Extract the [x, y] coordinate from the center of the cell holding the provided text.  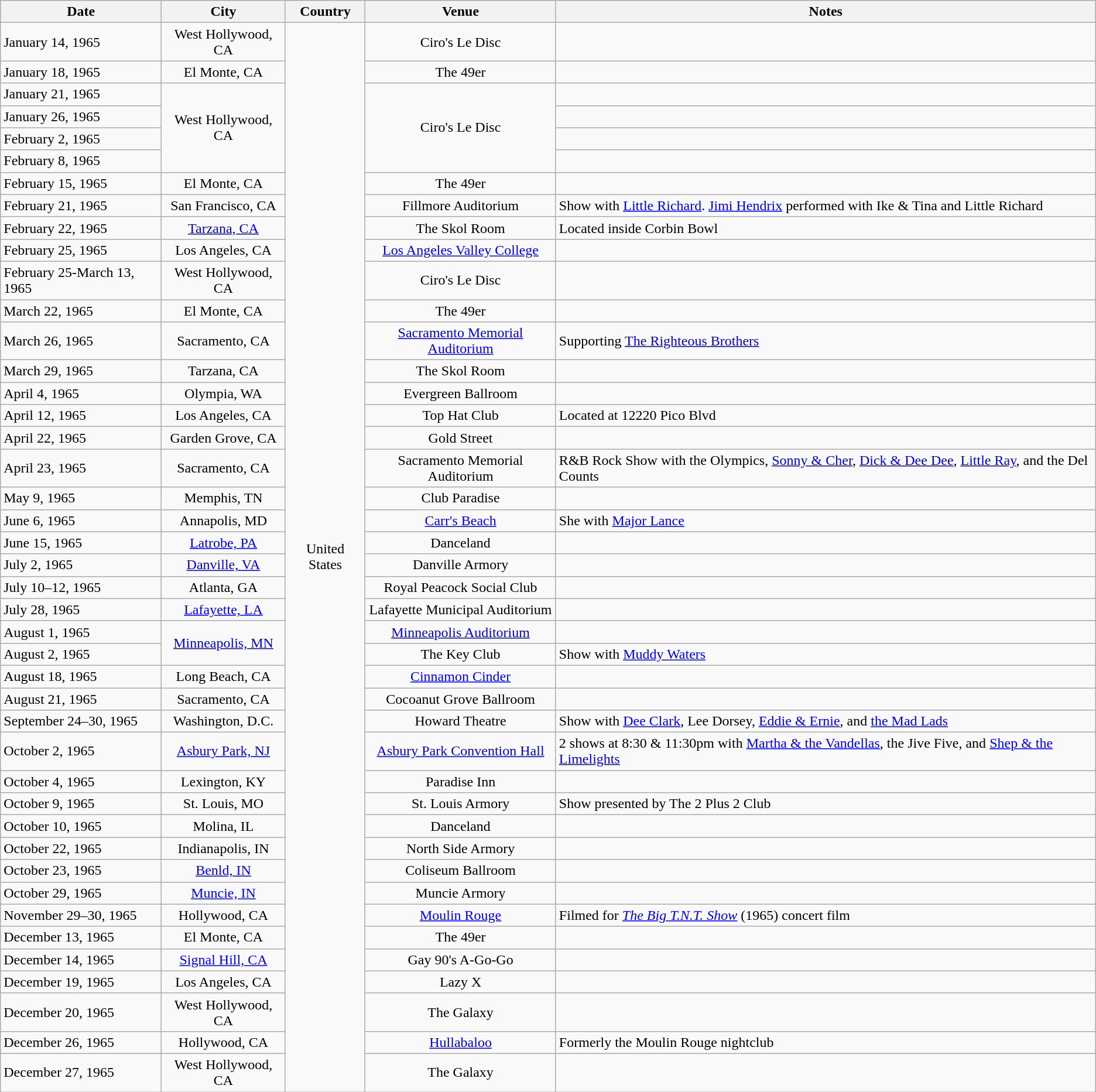
Filmed for The Big T.N.T. Show (1965) concert film [826, 915]
Los Angeles Valley College [461, 250]
Annapolis, MD [224, 521]
The Key Club [461, 654]
November 29–30, 1965 [81, 915]
June 6, 1965 [81, 521]
Cocoanut Grove Ballroom [461, 699]
Evergreen Ballroom [461, 393]
February 25-March 13, 1965 [81, 280]
May 9, 1965 [81, 498]
Asbury Park Convention Hall [461, 752]
February 21, 1965 [81, 206]
Show with Little Richard. Jimi Hendrix performed with Ike & Tina and Little Richard [826, 206]
April 23, 1965 [81, 468]
August 2, 1965 [81, 654]
Show presented by The 2 Plus 2 Club [826, 804]
Located inside Corbin Bowl [826, 228]
April 22, 1965 [81, 438]
Venue [461, 12]
Memphis, TN [224, 498]
October 23, 1965 [81, 871]
Top Hat Club [461, 416]
St. Louis, MO [224, 804]
February 8, 1965 [81, 161]
Cinnamon Cinder [461, 676]
Club Paradise [461, 498]
2 shows at 8:30 & 11:30pm with Martha & the Vandellas, the Jive Five, and Shep & the Limelights [826, 752]
December 19, 1965 [81, 982]
December 27, 1965 [81, 1073]
October 29, 1965 [81, 893]
March 26, 1965 [81, 341]
January 26, 1965 [81, 117]
Notes [826, 12]
Latrobe, PA [224, 543]
Lafayette Municipal Auditorium [461, 610]
June 15, 1965 [81, 543]
Supporting The Righteous Brothers [826, 341]
January 14, 1965 [81, 42]
August 1, 1965 [81, 632]
December 20, 1965 [81, 1012]
Lexington, KY [224, 782]
Date [81, 12]
Royal Peacock Social Club [461, 587]
March 29, 1965 [81, 371]
R&B Rock Show with the Olympics, Sonny & Cher, Dick & Dee Dee, Little Ray, and the Del Counts [826, 468]
Minneapolis, MN [224, 643]
August 21, 1965 [81, 699]
Danville, VA [224, 565]
Gold Street [461, 438]
Located at 12220 Pico Blvd [826, 416]
April 12, 1965 [81, 416]
Formerly the Moulin Rouge nightclub [826, 1042]
Olympia, WA [224, 393]
City [224, 12]
September 24–30, 1965 [81, 721]
July 10–12, 1965 [81, 587]
Muncie, IN [224, 893]
Moulin Rouge [461, 915]
Coliseum Ballroom [461, 871]
December 14, 1965 [81, 960]
Asbury Park, NJ [224, 752]
Molina, IL [224, 826]
United States [325, 557]
Fillmore Auditorium [461, 206]
Signal Hill, CA [224, 960]
She with Major Lance [826, 521]
Atlanta, GA [224, 587]
Country [325, 12]
Show with Dee Clark, Lee Dorsey, Eddie & Ernie, and the Mad Lads [826, 721]
April 4, 1965 [81, 393]
February 25, 1965 [81, 250]
February 2, 1965 [81, 139]
Muncie Armory [461, 893]
Lazy X [461, 982]
St. Louis Armory [461, 804]
March 22, 1965 [81, 311]
North Side Armory [461, 848]
July 2, 1965 [81, 565]
Long Beach, CA [224, 676]
Carr's Beach [461, 521]
Minneapolis Auditorium [461, 632]
San Francisco, CA [224, 206]
October 22, 1965 [81, 848]
Danville Armory [461, 565]
October 10, 1965 [81, 826]
Gay 90's A-Go-Go [461, 960]
Washington, D.C. [224, 721]
December 26, 1965 [81, 1042]
Garden Grove, CA [224, 438]
February 22, 1965 [81, 228]
July 28, 1965 [81, 610]
February 15, 1965 [81, 183]
December 13, 1965 [81, 937]
Benld, IN [224, 871]
Hullabaloo [461, 1042]
January 21, 1965 [81, 94]
Howard Theatre [461, 721]
October 9, 1965 [81, 804]
January 18, 1965 [81, 72]
Indianapolis, IN [224, 848]
October 4, 1965 [81, 782]
August 18, 1965 [81, 676]
Show with Muddy Waters [826, 654]
Paradise Inn [461, 782]
Lafayette, LA [224, 610]
October 2, 1965 [81, 752]
